Search for the cell housing the specified text and yield its [X, Y] center coordinate. 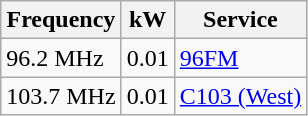
kW [148, 20]
96.2 MHz [61, 58]
Frequency [61, 20]
103.7 MHz [61, 96]
C103 (West) [240, 96]
96FM [240, 58]
Service [240, 20]
